Identify which cell holds the provided text, then report its (X, Y) central coordinate. 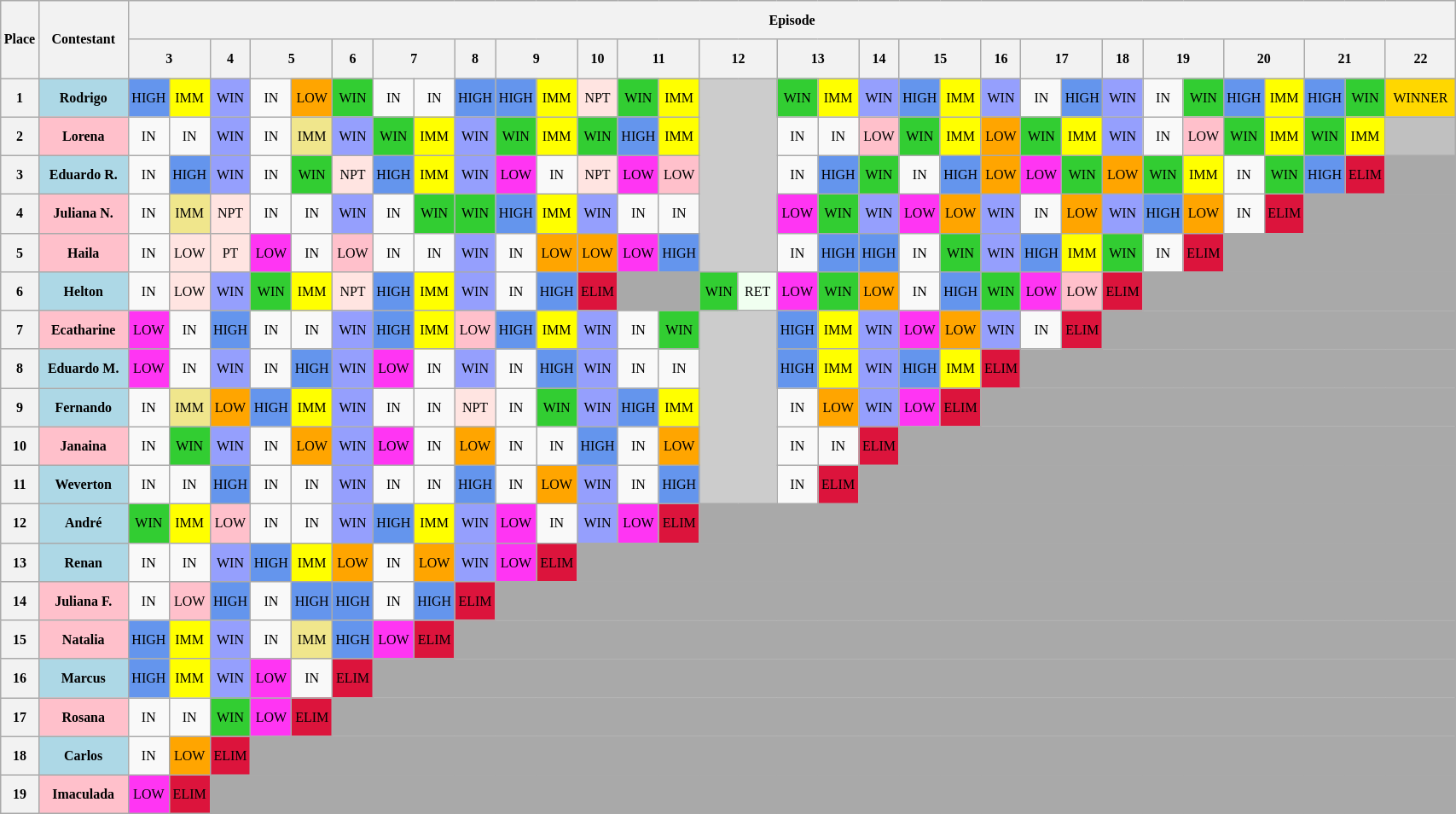
Imaculada (84, 794)
Juliana F. (84, 601)
Lorena (84, 137)
1 (20, 97)
WINNER (1421, 97)
Carlos (84, 756)
RET (757, 290)
2 (20, 137)
Episode (792, 19)
22 (1421, 58)
Natalia (84, 638)
20 (1264, 58)
Eduardo M. (84, 369)
Rodrigo (84, 97)
Eduardo R. (84, 174)
Contestant (84, 39)
Renan (84, 561)
Place (20, 39)
Rosana (84, 717)
PT (230, 253)
Ecatharine (84, 329)
Helton (84, 290)
Weverton (84, 485)
Fernando (84, 406)
André (84, 522)
Marcus (84, 677)
Haila (84, 253)
Janaina (84, 445)
21 (1344, 58)
Juliana N. (84, 213)
